Capture the cell that displays the provided text and extract its [x, y] central coordinate. 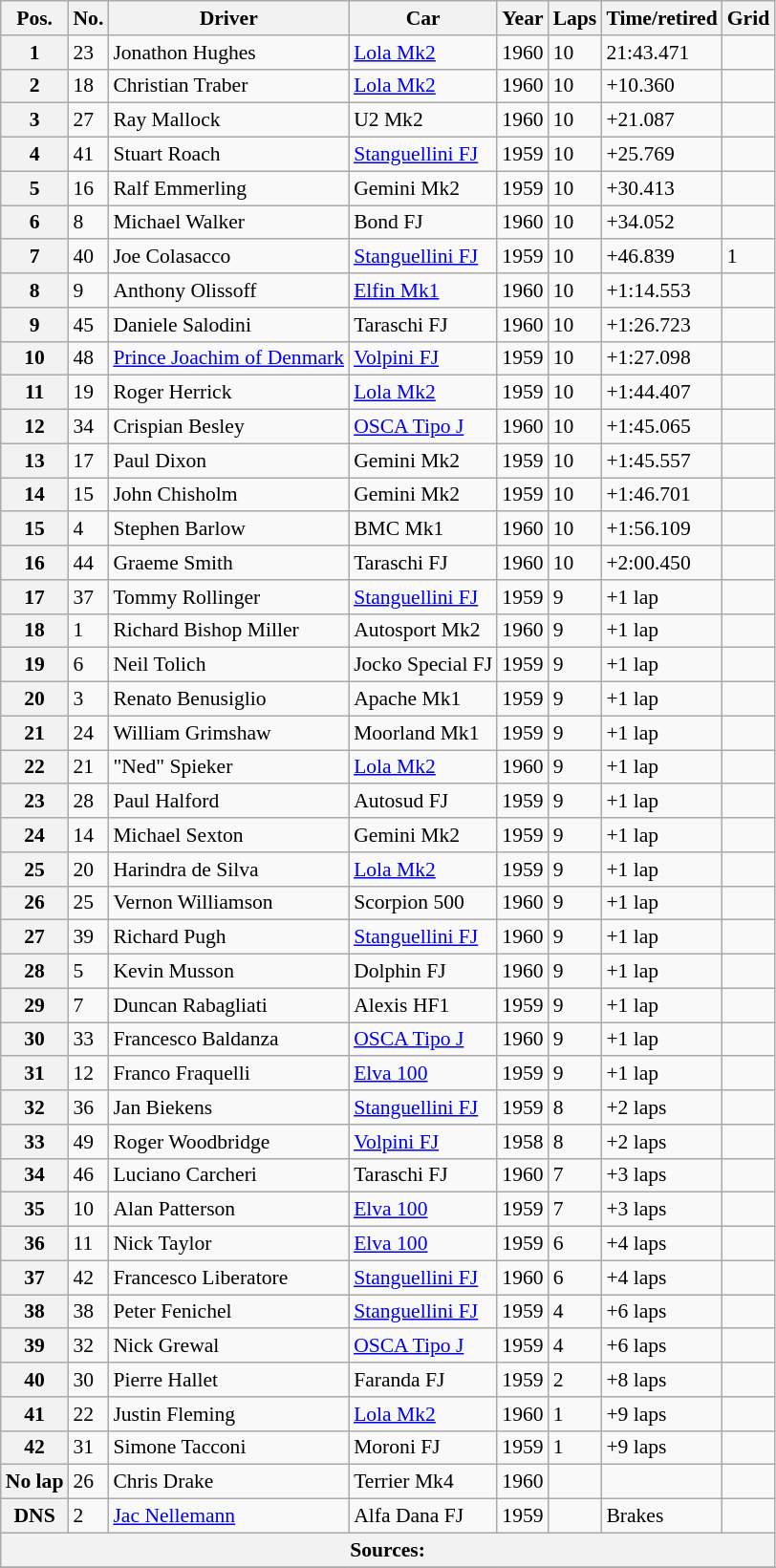
+1:46.701 [661, 495]
35 [34, 1210]
Stuart Roach [228, 155]
BMC Mk1 [422, 529]
John Chisholm [228, 495]
Year [522, 18]
Richard Bishop Miller [228, 631]
Sources: [388, 1550]
Richard Pugh [228, 937]
+34.052 [661, 223]
29 [34, 1005]
Alfa Dana FJ [422, 1516]
Pos. [34, 18]
Crispian Besley [228, 427]
Renato Benusiglio [228, 699]
Vernon Williamson [228, 903]
Alan Patterson [228, 1210]
Duncan Rabagliati [228, 1005]
+1:27.098 [661, 358]
Jocko Special FJ [422, 665]
William Grimshaw [228, 733]
Jan Biekens [228, 1107]
Anthony Olissoff [228, 290]
+8 laps [661, 1380]
Neil Tolich [228, 665]
Joe Colasacco [228, 257]
Terrier Mk4 [422, 1482]
+2:00.450 [661, 563]
Bond FJ [422, 223]
Laps [575, 18]
Roger Herrick [228, 393]
Chris Drake [228, 1482]
Stephen Barlow [228, 529]
13 [34, 461]
49 [88, 1142]
+30.413 [661, 188]
Elfin Mk1 [422, 290]
Scorpion 500 [422, 903]
1958 [522, 1142]
Driver [228, 18]
46 [88, 1175]
"Ned" Spieker [228, 767]
+46.839 [661, 257]
Paul Dixon [228, 461]
Car [422, 18]
45 [88, 325]
Michael Walker [228, 223]
Autosport Mk2 [422, 631]
Moorland Mk1 [422, 733]
U2 Mk2 [422, 120]
Luciano Carcheri [228, 1175]
+21.087 [661, 120]
Tommy Rollinger [228, 597]
Harindra de Silva [228, 870]
Dolphin FJ [422, 972]
Jac Nellemann [228, 1516]
Grid [749, 18]
Nick Grewal [228, 1346]
Ray Mallock [228, 120]
+1:14.553 [661, 290]
Michael Sexton [228, 835]
+1:45.065 [661, 427]
Autosud FJ [422, 802]
Ralf Emmerling [228, 188]
Franco Fraquelli [228, 1074]
Prince Joachim of Denmark [228, 358]
48 [88, 358]
Justin Fleming [228, 1414]
21:43.471 [661, 53]
+1:44.407 [661, 393]
Francesco Baldanza [228, 1040]
+25.769 [661, 155]
Simone Tacconi [228, 1448]
Daniele Salodini [228, 325]
Pierre Hallet [228, 1380]
Time/retired [661, 18]
No. [88, 18]
Jonathon Hughes [228, 53]
+1:56.109 [661, 529]
Brakes [661, 1516]
+1:26.723 [661, 325]
Graeme Smith [228, 563]
Alexis HF1 [422, 1005]
Kevin Musson [228, 972]
Nick Taylor [228, 1244]
Francesco Liberatore [228, 1278]
Paul Halford [228, 802]
Apache Mk1 [422, 699]
Moroni FJ [422, 1448]
Faranda FJ [422, 1380]
44 [88, 563]
Christian Traber [228, 86]
Peter Fenichel [228, 1312]
DNS [34, 1516]
Roger Woodbridge [228, 1142]
No lap [34, 1482]
+10.360 [661, 86]
+1:45.557 [661, 461]
